Detect which cell encompasses the target text, then output its [x, y] center coordinate. 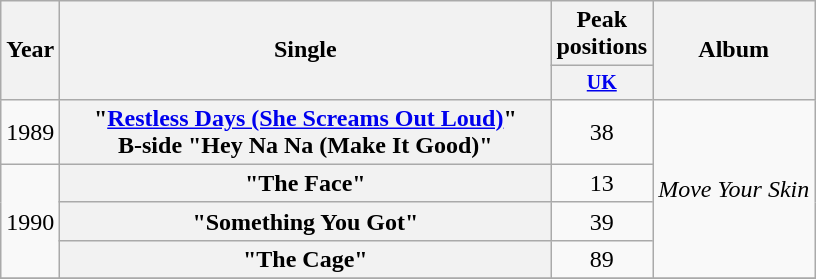
1989 [30, 132]
Year [30, 50]
Peak positions [602, 34]
"Something You Got" [306, 221]
89 [602, 259]
39 [602, 221]
Single [306, 50]
"Restless Days (She Screams Out Loud)"B-side "Hey Na Na (Make It Good)" [306, 132]
Album [734, 50]
38 [602, 132]
"The Cage" [306, 259]
UK [602, 82]
13 [602, 183]
"The Face" [306, 183]
1990 [30, 221]
Move Your Skin [734, 188]
